Extract the (X, Y) coordinate from the center of the cell holding the provided text.  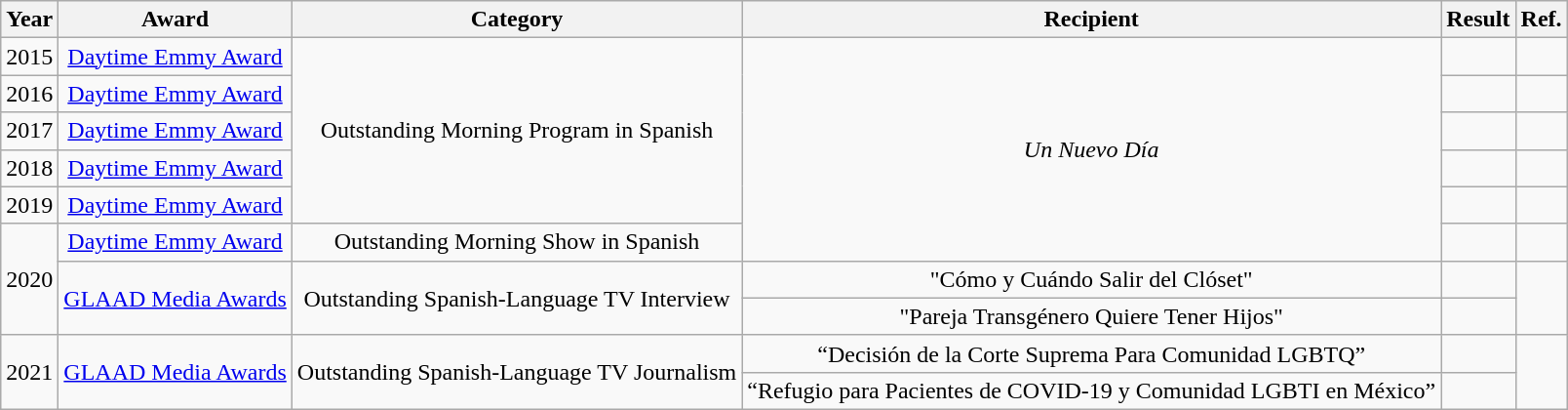
"Cómo y Cuándo Salir del Clóset" (1092, 279)
2017 (29, 131)
2020 (29, 279)
Ref. (1541, 20)
2019 (29, 205)
Un Nuevo Día (1092, 149)
2021 (29, 372)
"Pareja Transgénero Quiere Tener Hijos" (1092, 316)
Outstanding Morning Show in Spanish (517, 242)
2015 (29, 57)
Outstanding Spanish-Language TV Interview (517, 298)
Outstanding Spanish-Language TV Journalism (517, 372)
Year (29, 20)
Outstanding Morning Program in Spanish (517, 131)
“Decisión de la Corte Suprema Para Comunidad LGBTQ” (1092, 353)
2018 (29, 168)
Award (176, 20)
2016 (29, 94)
Result (1478, 20)
“Refugio para Pacientes de COVID-19 y Comunidad LGBTI en México” (1092, 390)
Recipient (1092, 20)
Category (517, 20)
